Capture the cell that displays the provided text and extract its [x, y] central coordinate. 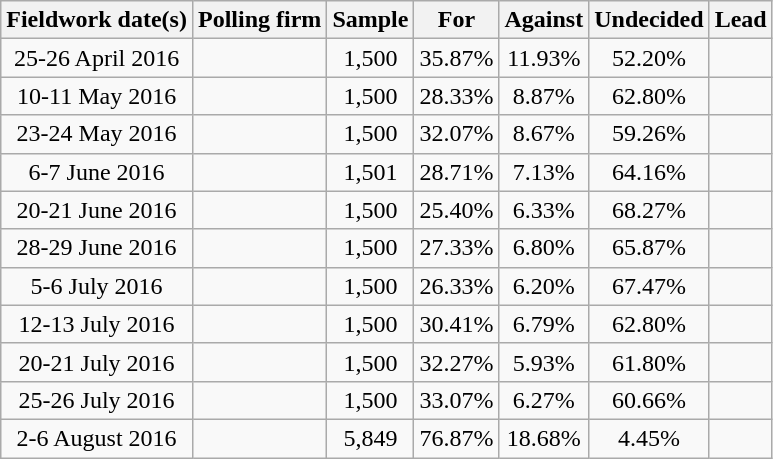
11.93% [544, 58]
1,501 [370, 172]
8.67% [544, 134]
68.27% [649, 210]
18.68% [544, 438]
59.26% [649, 134]
35.87% [456, 58]
7.13% [544, 172]
6.27% [544, 400]
28.33% [456, 96]
25-26 July 2016 [97, 400]
52.20% [649, 58]
30.41% [456, 324]
61.80% [649, 362]
32.27% [456, 362]
67.47% [649, 286]
20-21 June 2016 [97, 210]
6.79% [544, 324]
60.66% [649, 400]
Against [544, 20]
76.87% [456, 438]
12-13 July 2016 [97, 324]
5-6 July 2016 [97, 286]
Fieldwork date(s) [97, 20]
33.07% [456, 400]
27.33% [456, 248]
Lead [740, 20]
28.71% [456, 172]
28-29 June 2016 [97, 248]
10-11 May 2016 [97, 96]
25.40% [456, 210]
23-24 May 2016 [97, 134]
64.16% [649, 172]
6.80% [544, 248]
32.07% [456, 134]
Polling firm [259, 20]
Undecided [649, 20]
6-7 June 2016 [97, 172]
25-26 April 2016 [97, 58]
26.33% [456, 286]
6.33% [544, 210]
65.87% [649, 248]
2-6 August 2016 [97, 438]
5,849 [370, 438]
Sample [370, 20]
6.20% [544, 286]
For [456, 20]
20-21 July 2016 [97, 362]
5.93% [544, 362]
4.45% [649, 438]
8.87% [544, 96]
